Find where the given text appears and provide that cell's center as [x, y] coordinate. 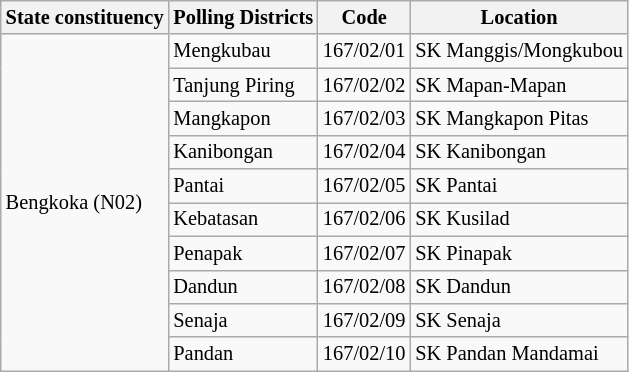
167/02/02 [364, 85]
SK Pinapak [519, 253]
Dandun [243, 287]
Mengkubau [243, 51]
Kebatasan [243, 219]
SK Pandan Mandamai [519, 354]
Mangkapon [243, 118]
SK Manggis/Mongkubou [519, 51]
167/02/05 [364, 186]
SK Kusilad [519, 219]
167/02/09 [364, 320]
167/02/01 [364, 51]
Bengkoka (N02) [85, 202]
167/02/08 [364, 287]
SK Kanibongan [519, 152]
Penapak [243, 253]
167/02/10 [364, 354]
Polling Districts [243, 17]
Tanjung Piring [243, 85]
167/02/07 [364, 253]
SK Mapan-Mapan [519, 85]
Code [364, 17]
Location [519, 17]
SK Senaja [519, 320]
State constituency [85, 17]
Pandan [243, 354]
SK Mangkapon Pitas [519, 118]
167/02/03 [364, 118]
SK Pantai [519, 186]
Pantai [243, 186]
Kanibongan [243, 152]
SK Dandun [519, 287]
167/02/06 [364, 219]
167/02/04 [364, 152]
Senaja [243, 320]
